Determine the (x, y) coordinate at the center of the cell enclosing the given text.  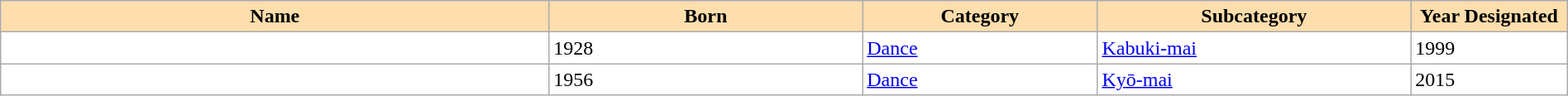
1999 (1489, 48)
Name (275, 17)
Subcategory (1254, 17)
2015 (1489, 79)
Year Designated (1489, 17)
1928 (706, 48)
1956 (706, 79)
Category (980, 17)
Kabuki-mai (1254, 48)
Kyō-mai (1254, 79)
Born (706, 17)
